Pinpoint the cell where the given text exists, returning its [x, y] midpoint coordinate. 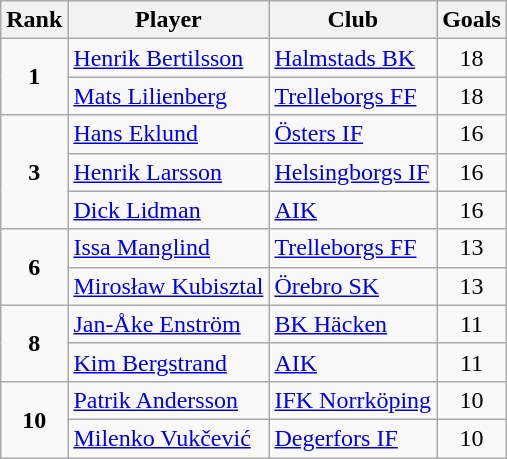
Kim Bergstrand [168, 362]
Jan-Åke Enström [168, 324]
1 [34, 77]
6 [34, 267]
Henrik Bertilsson [168, 58]
Henrik Larsson [168, 172]
Issa Manglind [168, 248]
3 [34, 172]
Club [353, 20]
Milenko Vukčević [168, 438]
Player [168, 20]
Dick Lidman [168, 210]
Degerfors IF [353, 438]
Goals [472, 20]
IFK Norrköping [353, 400]
Hans Eklund [168, 134]
Patrik Andersson [168, 400]
8 [34, 343]
Rank [34, 20]
Halmstads BK [353, 58]
Helsingborgs IF [353, 172]
Östers IF [353, 134]
Mats Lilienberg [168, 96]
BK Häcken [353, 324]
Mirosław Kubisztal [168, 286]
Örebro SK [353, 286]
